Output the [x, y] coordinate of the center of the cell containing the given text.  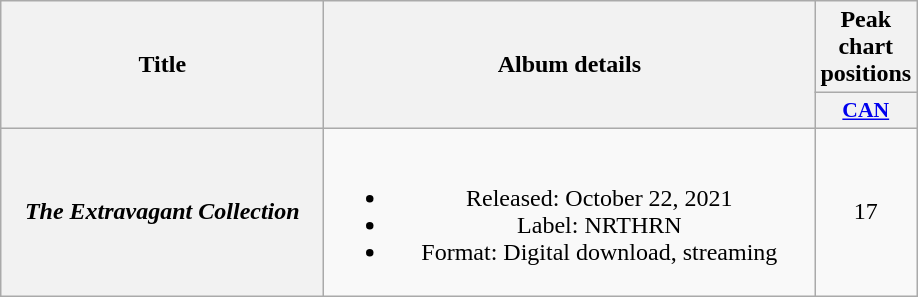
The Extravagant Collection [162, 212]
Peak chart positions [866, 47]
Title [162, 65]
Released: October 22, 2021Label: NRTHRNFormat: Digital download, streaming [570, 212]
CAN [866, 111]
17 [866, 212]
Album details [570, 65]
